Pinpoint the cell where the given text exists, returning its (x, y) midpoint coordinate. 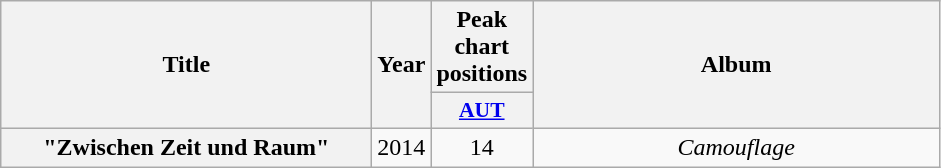
2014 (402, 147)
"Zwischen Zeit und Raum" (186, 147)
Year (402, 65)
Album (736, 65)
14 (482, 147)
AUT (482, 111)
Peak chart positions (482, 47)
Title (186, 65)
Camouflage (736, 147)
